Return [X, Y] of the center of cell containing provided text 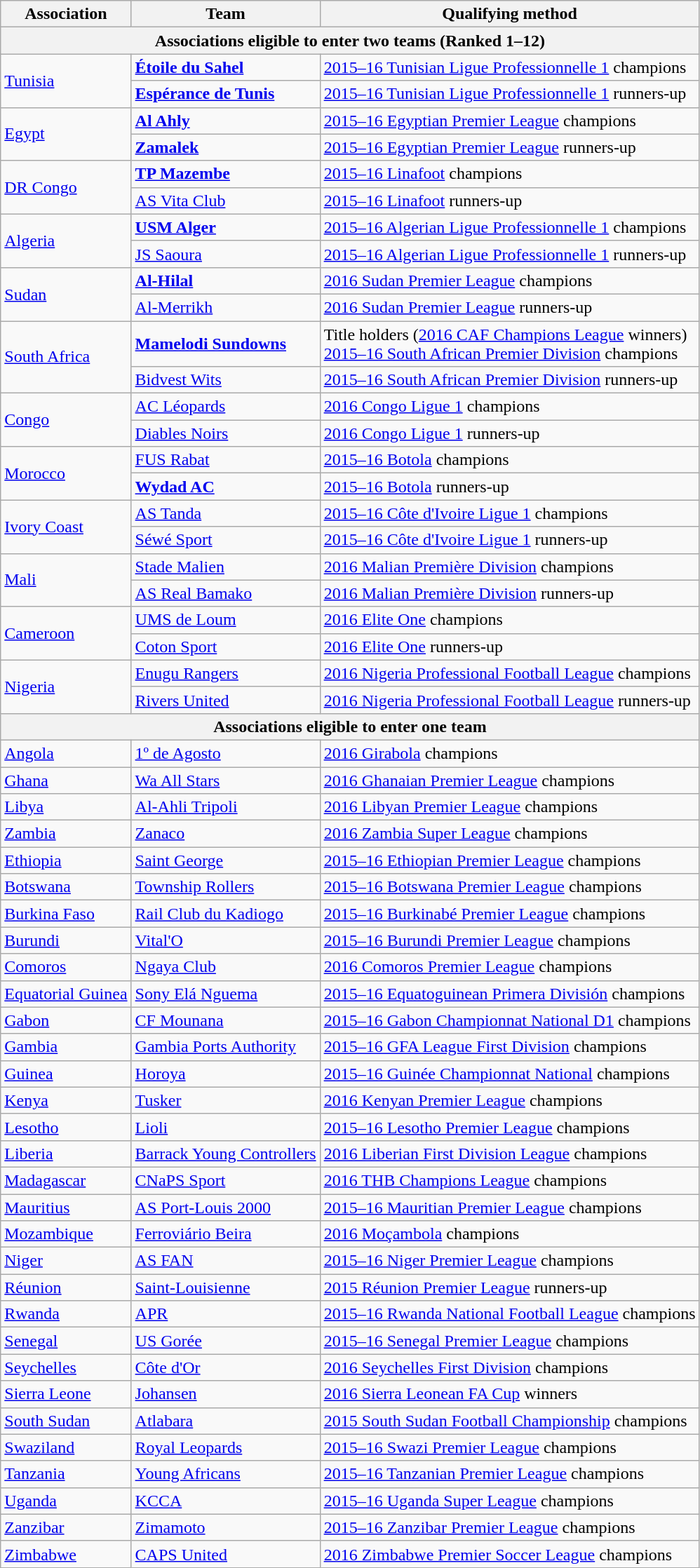
Rail Club du Kadiogo [226, 914]
2015 South Sudan Football Championship champions [509, 1421]
Algeria [66, 241]
Associations eligible to enter two teams (Ranked 1–12) [350, 41]
JS Saoura [226, 254]
Burundi [66, 940]
2015–16 Gabon Championnat National D1 champions [509, 1020]
2015–16 Senegal Premier League champions [509, 1341]
AS Tanda [226, 513]
South Sudan [66, 1421]
Association [66, 14]
DR Congo [66, 187]
2015–16 Lesotho Premier League champions [509, 1127]
Title holders (2016 CAF Champions League winners)2015–16 South African Premier Division champions [509, 344]
CAPS United [226, 1554]
2016 Seychelles First Division champions [509, 1367]
2015–16 Tanzanian Premier League champions [509, 1474]
Burkina Faso [66, 914]
Stade Malien [226, 567]
2015–16 Egyptian Premier League champions [509, 121]
2016 Sudan Premier League runners-up [509, 307]
1º de Agosto [226, 753]
Al-Ahli Tripoli [226, 807]
Zimbabwe [66, 1554]
Atlabara [226, 1421]
2015–16 Linafoot runners-up [509, 201]
2015–16 Niger Premier League champions [509, 1261]
Saint-Louisienne [226, 1287]
2016 Liberian First Division League champions [509, 1154]
Ghana [66, 780]
Côte d'Or [226, 1367]
Lesotho [66, 1127]
Séwé Sport [226, 540]
AS Port-Louis 2000 [226, 1207]
Lioli [226, 1127]
Young Africans [226, 1474]
2015–16 Algerian Ligue Professionnelle 1 champions [509, 227]
2015–16 Rwanda National Football League champions [509, 1314]
2016 Moçambola champions [509, 1234]
Zanaco [226, 834]
Johansen [226, 1394]
2015–16 Botola runners-up [509, 487]
2015–16 GFA League First Division champions [509, 1047]
2016 Congo Ligue 1 champions [509, 407]
CNaPS Sport [226, 1180]
Al Ahly [226, 121]
Al-Hilal [226, 281]
Mozambique [66, 1234]
Ferroviário Beira [226, 1234]
Tanzania [66, 1474]
CF Mounana [226, 1020]
Saint George [226, 860]
Étoile du Sahel [226, 67]
Sony Elá Nguema [226, 994]
AS FAN [226, 1261]
US Gorée [226, 1341]
Tunisia [66, 81]
2015–16 Côte d'Ivoire Ligue 1 runners-up [509, 540]
2015–16 Equatoguinean Primera División champions [509, 994]
Comoros [66, 967]
Angola [66, 753]
Qualifying method [509, 14]
Cameroon [66, 633]
APR [226, 1314]
Associations eligible to enter one team [350, 726]
2016 Zambia Super League champions [509, 834]
Senegal [66, 1341]
Ivory Coast [66, 527]
Barrack Young Controllers [226, 1154]
2016 Nigeria Professional Football League champions [509, 673]
2015–16 Botswana Premier League champions [509, 887]
Morocco [66, 473]
Coton Sport [226, 647]
2016 Comoros Premier League champions [509, 967]
Espérance de Tunis [226, 94]
Al-Merrikh [226, 307]
Horoya [226, 1074]
Réunion [66, 1287]
Gambia Ports Authority [226, 1047]
Gambia [66, 1047]
Bidvest Wits [226, 380]
Wa All Stars [226, 780]
Swaziland [66, 1447]
2016 Libyan Premier League champions [509, 807]
Congo [66, 420]
Township Rollers [226, 887]
South Africa [66, 358]
2016 Malian Première Division champions [509, 567]
Team [226, 14]
2016 Nigeria Professional Football League runners-up [509, 700]
AS Real Bamako [226, 593]
Enugu Rangers [226, 673]
Liberia [66, 1154]
Ngaya Club [226, 967]
FUS Rabat [226, 460]
2016 Ghanaian Premier League champions [509, 780]
2016 Zimbabwe Premier Soccer League champions [509, 1554]
Equatorial Guinea [66, 994]
2015–16 Guinée Championnat National champions [509, 1074]
Rivers United [226, 700]
2015–16 Tunisian Ligue Professionnelle 1 champions [509, 67]
UMS de Loum [226, 620]
2015–16 Tunisian Ligue Professionnelle 1 runners-up [509, 94]
Vital'O [226, 940]
Wydad AC [226, 487]
2015–16 Zanzibar Premier League champions [509, 1527]
2015–16 Mauritian Premier League champions [509, 1207]
Diables Noirs [226, 433]
Gabon [66, 1020]
2015–16 South African Premier Division runners-up [509, 380]
2016 THB Champions League champions [509, 1180]
2015–16 Algerian Ligue Professionnelle 1 runners-up [509, 254]
2015–16 Burkinabé Premier League champions [509, 914]
2015–16 Ethiopian Premier League champions [509, 860]
2015–16 Linafoot champions [509, 174]
2016 Malian Première Division runners-up [509, 593]
Uganda [66, 1501]
2016 Elite One runners-up [509, 647]
2015–16 Botola champions [509, 460]
Zambia [66, 834]
USM Alger [226, 227]
Sierra Leone [66, 1394]
Sudan [66, 294]
AC Léopards [226, 407]
2016 Sudan Premier League champions [509, 281]
2015–16 Swazi Premier League champions [509, 1447]
2015–16 Egyptian Premier League runners-up [509, 147]
2015 Réunion Premier League runners-up [509, 1287]
2016 Girabola champions [509, 753]
2016 Congo Ligue 1 runners-up [509, 433]
2015–16 Uganda Super League champions [509, 1501]
Guinea [66, 1074]
Egypt [66, 134]
Kenya [66, 1100]
Mamelodi Sundowns [226, 344]
Zamalek [226, 147]
2015–16 Côte d'Ivoire Ligue 1 champions [509, 513]
Niger [66, 1261]
Tusker [226, 1100]
Zimamoto [226, 1527]
Royal Leopards [226, 1447]
Rwanda [66, 1314]
Zanzibar [66, 1527]
AS Vita Club [226, 201]
Ethiopia [66, 860]
2016 Kenyan Premier League champions [509, 1100]
2015–16 Burundi Premier League champions [509, 940]
Mali [66, 580]
Libya [66, 807]
2016 Sierra Leonean FA Cup winners [509, 1394]
Botswana [66, 887]
Seychelles [66, 1367]
2016 Elite One champions [509, 620]
KCCA [226, 1501]
Madagascar [66, 1180]
Nigeria [66, 687]
Mauritius [66, 1207]
TP Mazembe [226, 174]
